Identify which cell holds the provided text, then report its [x, y] central coordinate. 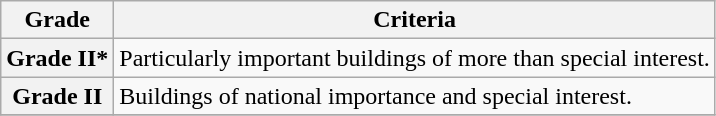
Grade II [58, 96]
Particularly important buildings of more than special interest. [415, 58]
Grade II* [58, 58]
Buildings of national importance and special interest. [415, 96]
Criteria [415, 20]
Grade [58, 20]
